Locate the cell with the specified text and output its [x, y] center coordinate. 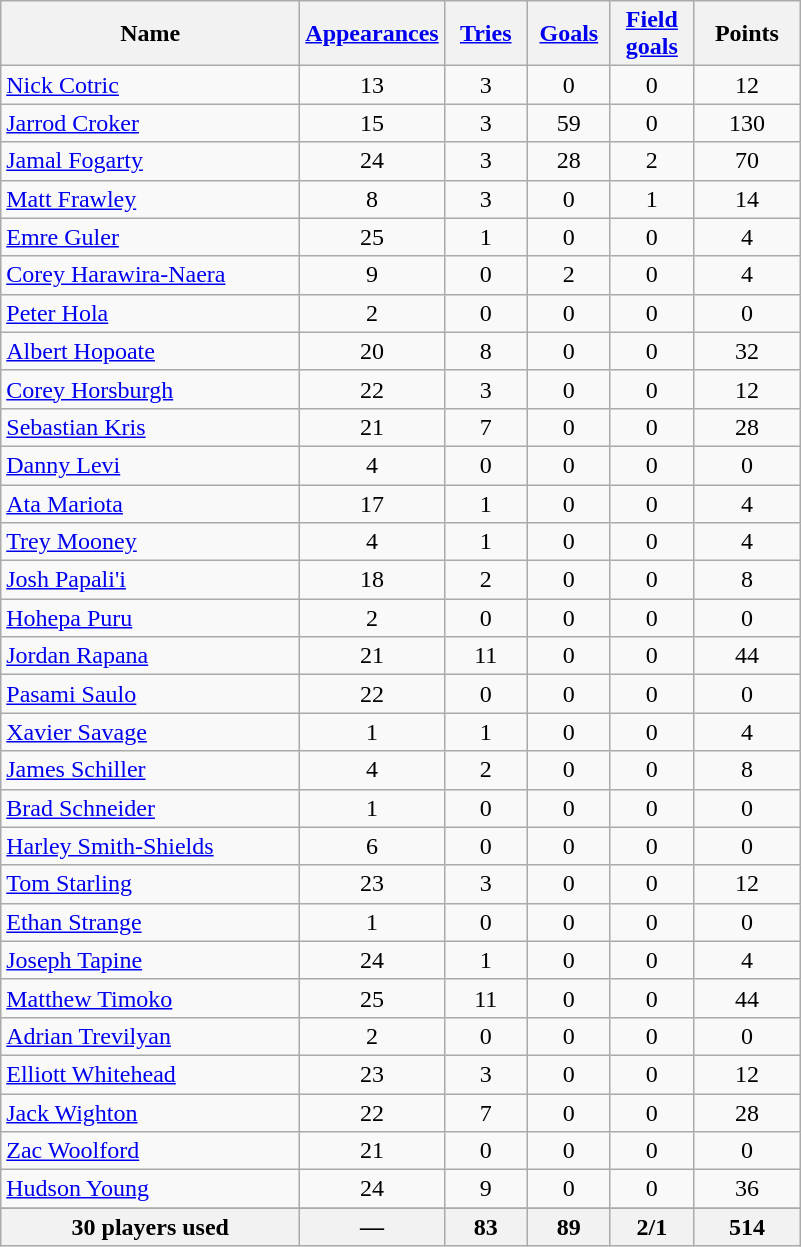
Corey Horsburgh [150, 389]
Matthew Timoko [150, 998]
Tries [486, 34]
Zac Woolford [150, 1151]
Points [746, 34]
Emre Guler [150, 237]
36 [746, 1189]
Sebastian Kris [150, 427]
18 [372, 580]
14 [746, 199]
James Schiller [150, 770]
Matt Frawley [150, 199]
Pasami Saulo [150, 694]
6 [372, 846]
Adrian Trevilyan [150, 1036]
Jack Wighton [150, 1113]
2/1 [652, 1227]
— [372, 1227]
Field goals [652, 34]
Xavier Savage [150, 732]
70 [746, 161]
Harley Smith-Shields [150, 846]
30 players used [150, 1227]
20 [372, 351]
Ethan Strange [150, 922]
Nick Cotric [150, 85]
83 [486, 1227]
Jamal Fogarty [150, 161]
15 [372, 123]
Josh Papali'i [150, 580]
Hudson Young [150, 1189]
32 [746, 351]
Elliott Whitehead [150, 1074]
Corey Harawira-Naera [150, 275]
Peter Hola [150, 313]
Appearances [372, 34]
Ata Mariota [150, 503]
Brad Schneider [150, 808]
Hohepa Puru [150, 618]
Jarrod Croker [150, 123]
Goals [568, 34]
59 [568, 123]
17 [372, 503]
514 [746, 1227]
Danny Levi [150, 465]
Tom Starling [150, 884]
Jordan Rapana [150, 656]
Joseph Tapine [150, 960]
13 [372, 85]
89 [568, 1227]
Albert Hopoate [150, 351]
Name [150, 34]
130 [746, 123]
Trey Mooney [150, 542]
